Search for the cell housing the specified text and yield its (x, y) center coordinate. 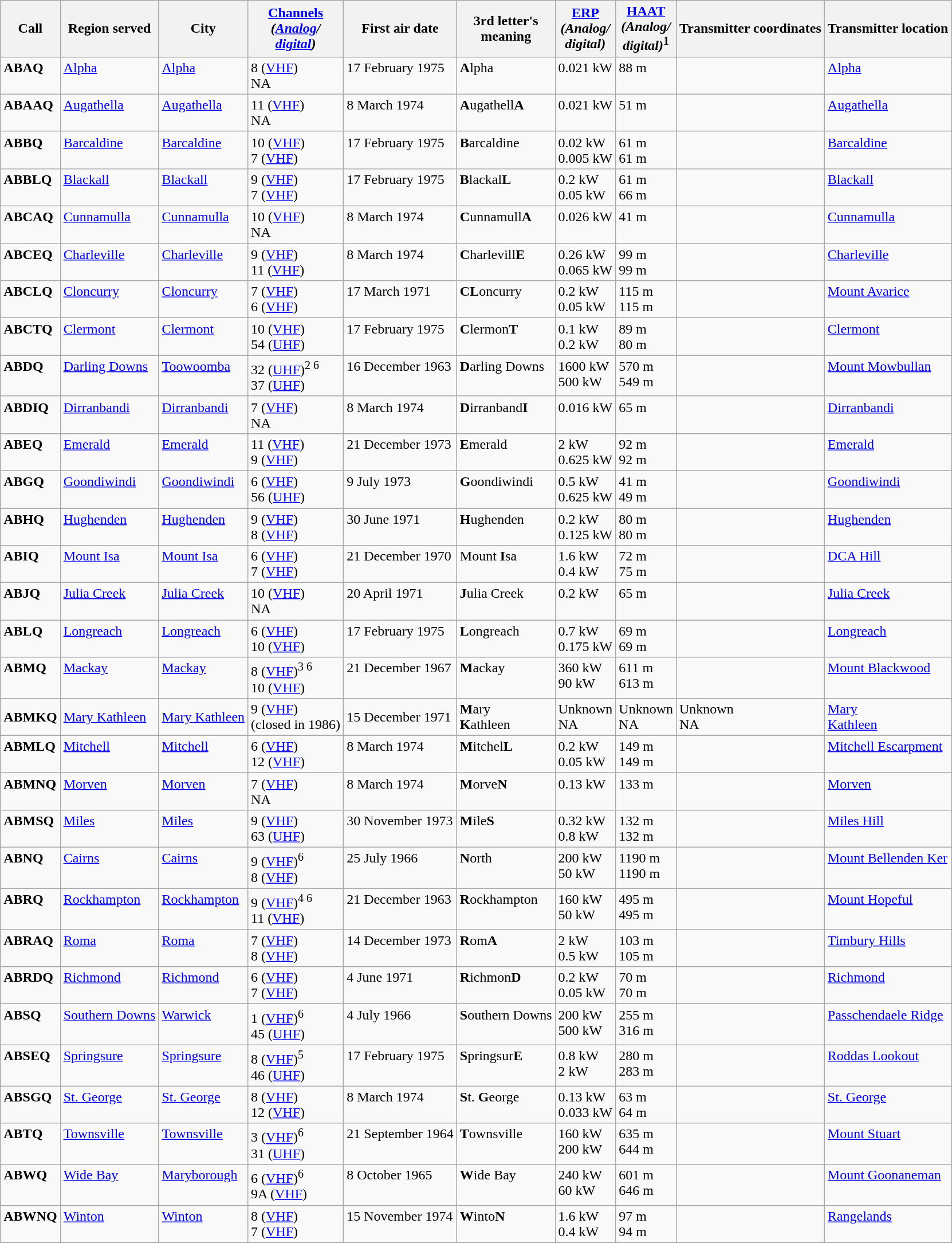
Call (30, 29)
2 kW0.625 kW (585, 452)
Channels(Analog/digital) (296, 29)
11 (VHF)9 (VHF) (296, 452)
0.26 kW0.065 kW (585, 262)
16 December 1963 (400, 376)
32 (UHF)2 637 (UHF) (296, 376)
0.5 kW0.625 kW (585, 489)
30 November 1973 (400, 829)
ABAAQ (30, 112)
Roddas Lookout (888, 1065)
MitchelL (506, 754)
14 December 1973 (400, 948)
Mount Hopeful (888, 909)
DCA Hill (888, 564)
ABDIQ (30, 415)
6 (VHF)69A (VHF) (296, 1185)
30 June 1971 (400, 527)
360 kW90 kW (585, 678)
0.2 kW (585, 602)
149 m149 m (646, 754)
CLoncurry (506, 299)
21 December 1963 (400, 909)
160 kW50 kW (585, 909)
15 November 1974 (400, 1224)
BlackalL (506, 187)
635 m644 m (646, 1144)
ABAQ (30, 76)
4 July 1966 (400, 1025)
3rd letter'smeaning (506, 29)
Timbury Hills (888, 948)
570 m549 m (646, 376)
7 (VHF)6 (VHF) (296, 299)
9 (VHF)7 (VHF) (296, 187)
ABTQ (30, 1144)
70 m70 m (646, 986)
0.8 kW2 kW (585, 1065)
Mount Blackwood (888, 678)
10 (VHF)7 (VHF) (296, 150)
25 July 1966 (400, 868)
ABCLQ (30, 299)
ABJQ (30, 602)
RichmonD (506, 986)
CunnamullA (506, 225)
HAAT(Analog/digital)1 (646, 29)
CharlevillE (506, 262)
1600 kW500 kW (585, 376)
0.016 kW (585, 415)
Rangelands (888, 1224)
10 (VHF)54 (UHF) (296, 337)
0.1 kW0.2 kW (585, 337)
9 (VHF)63 (UHF) (296, 829)
0.02 kW0.005 kW (585, 150)
ABMNQ (30, 791)
ABNQ (30, 868)
ABMLQ (30, 754)
495 m495 m (646, 909)
Mount Avarice (888, 299)
72 m75 m (646, 564)
ABWQ (30, 1185)
Mount Bellenden Ker (888, 868)
0.13 kW (585, 791)
17 March 1971 (400, 299)
Mount Mowbullan (888, 376)
0.32 kW0.8 kW (585, 829)
WintoN (506, 1224)
132 m132 m (646, 829)
240 kW60 kW (585, 1185)
ABBLQ (30, 187)
Toowoomba (203, 376)
89 m80 m (646, 337)
RomA (506, 948)
51 m (646, 112)
21 December 1967 (400, 678)
Transmitter coordinates (750, 29)
8 (VHF)546 (UHF) (296, 1065)
ABMKQ (30, 716)
15 December 1971 (400, 716)
2 kW0.5 kW (585, 948)
6 (VHF)56 (UHF) (296, 489)
Transmitter location (888, 29)
ABBQ (30, 150)
8 October 1965 (400, 1185)
8 (VHF)12 (VHF) (296, 1105)
133 m (646, 791)
99 m99 m (646, 262)
200 kW50 kW (585, 868)
0.13 kW0.033 kW (585, 1105)
9 (VHF)68 (VHF) (296, 868)
601 m646 m (646, 1185)
6 (VHF)12 (VHF) (296, 754)
115 m115 m (646, 299)
8 (VHF)NA (296, 76)
21 September 1964 (400, 1144)
1190 m1190 m (646, 868)
160 kW200 kW (585, 1144)
Maryborough (203, 1185)
97 m94 m (646, 1224)
ABIQ (30, 564)
41 m49 m (646, 489)
61 m66 m (646, 187)
69 m69 m (646, 638)
ABMQ (30, 678)
Region served (109, 29)
9 (VHF)4 611 (VHF) (296, 909)
88 m (646, 76)
611 m613 m (646, 678)
ABRAQ (30, 948)
Mount Stuart (888, 1144)
3 (VHF)631 (UHF) (296, 1144)
SpringsurE (506, 1065)
ABGQ (30, 489)
1 (VHF)645 (UHF) (296, 1025)
ABSQ (30, 1025)
Miles Hill (888, 829)
20 April 1971 (400, 602)
80 m80 m (646, 527)
21 December 1973 (400, 452)
9 (VHF)8 (VHF) (296, 527)
ABDQ (30, 376)
7 (VHF)8 (VHF) (296, 948)
41 m (646, 225)
6 (VHF)10 (VHF) (296, 638)
ABCEQ (30, 262)
11 (VHF)NA (296, 112)
21 December 1970 (400, 564)
ABWNQ (30, 1224)
ABCAQ (30, 225)
92 m92 m (646, 452)
ABRDQ (30, 986)
8 (VHF)3 610 (VHF) (296, 678)
9 (VHF)11 (VHF) (296, 262)
ABEQ (30, 452)
MileS (506, 829)
103 m105 m (646, 948)
ABSGQ (30, 1105)
0.7 kW0.175 kW (585, 638)
Mount Goonaneman (888, 1185)
ABRQ (30, 909)
ERP(Analog/digital) (585, 29)
0.2 kW0.125 kW (585, 527)
AugathellA (506, 112)
ABMSQ (30, 829)
MorveN (506, 791)
ABCTQ (30, 337)
8 (VHF)7 (VHF) (296, 1224)
Warwick (203, 1025)
4 June 1971 (400, 986)
Mitchell Escarpment (888, 754)
ABHQ (30, 527)
9 July 1973 (400, 489)
61 m61 m (646, 150)
280 m283 m (646, 1065)
Passchendaele Ridge (888, 1025)
First air date (400, 29)
255 m316 m (646, 1025)
200 kW500 kW (585, 1025)
City (203, 29)
North (506, 868)
9 (VHF)(closed in 1986) (296, 716)
63 m64 m (646, 1105)
DirranbandI (506, 415)
ABSEQ (30, 1065)
ClermonT (506, 337)
ABLQ (30, 638)
0.026 kW (585, 225)
